For the text-containing cell, return its midpoint in (x, y) coordinate format. 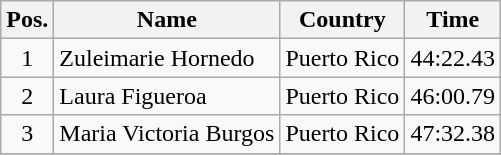
Maria Victoria Burgos (167, 134)
Time (453, 20)
Zuleimarie Hornedo (167, 58)
47:32.38 (453, 134)
44:22.43 (453, 58)
Country (342, 20)
Name (167, 20)
46:00.79 (453, 96)
2 (28, 96)
3 (28, 134)
1 (28, 58)
Pos. (28, 20)
Laura Figueroa (167, 96)
